Find where the given text appears and provide that cell's center as [X, Y] coordinate. 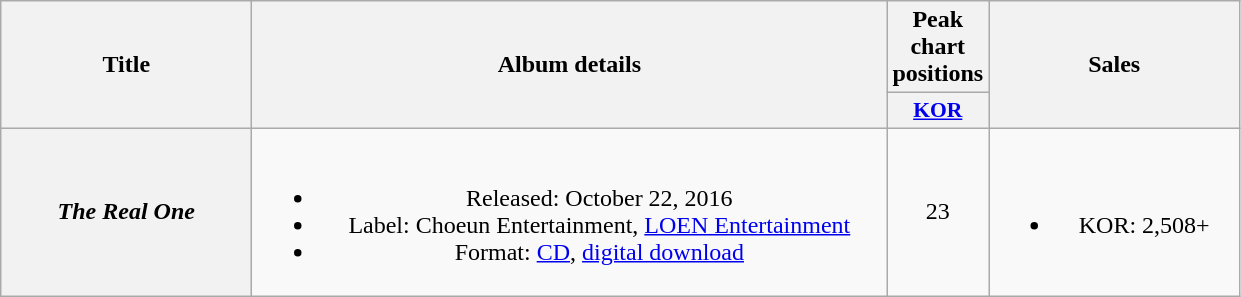
Released: October 22, 2016Label: Choeun Entertainment, LOEN EntertainmentFormat: CD, digital download [570, 212]
Sales [1114, 65]
Album details [570, 65]
Peakchartpositions [938, 47]
Title [126, 65]
23 [938, 212]
The Real One [126, 212]
KOR: 2,508+ [1114, 212]
KOR [938, 111]
